Extract the [x, y] coordinate from the center of the cell holding the provided text.  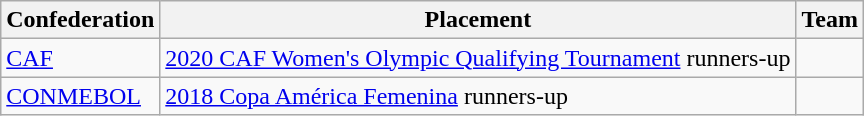
Confederation [80, 20]
Team [830, 20]
2018 Copa América Femenina runners-up [478, 96]
CAF [80, 58]
CONMEBOL [80, 96]
2020 CAF Women's Olympic Qualifying Tournament runners-up [478, 58]
Placement [478, 20]
